For the text-containing cell, return its midpoint in (x, y) coordinate format. 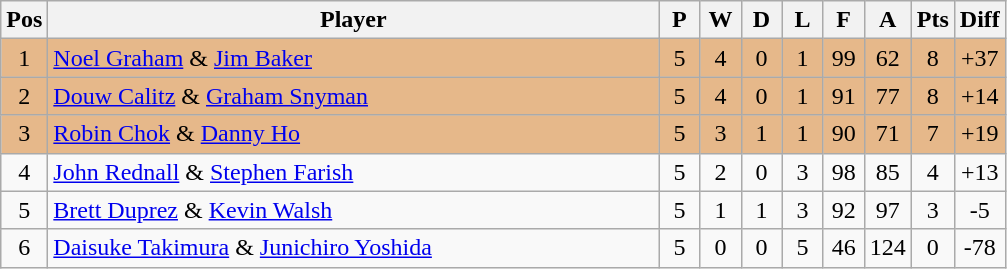
L (802, 20)
99 (844, 58)
John Rednall & Stephen Farish (354, 172)
71 (888, 134)
Daisuke Takimura & Junichiro Yoshida (354, 248)
A (888, 20)
-78 (980, 248)
P (680, 20)
124 (888, 248)
77 (888, 96)
Player (354, 20)
46 (844, 248)
91 (844, 96)
Robin Chok & Danny Ho (354, 134)
6 (24, 248)
98 (844, 172)
+13 (980, 172)
-5 (980, 210)
Pos (24, 20)
Pts (932, 20)
85 (888, 172)
Brett Duprez & Kevin Walsh (354, 210)
Douw Calitz & Graham Snyman (354, 96)
Diff (980, 20)
W (720, 20)
62 (888, 58)
Noel Graham & Jim Baker (354, 58)
F (844, 20)
+37 (980, 58)
90 (844, 134)
92 (844, 210)
7 (932, 134)
D (762, 20)
+19 (980, 134)
97 (888, 210)
+14 (980, 96)
